Locate the cell with the specified text and output its (X, Y) center coordinate. 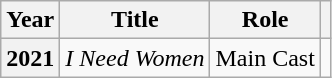
2021 (30, 58)
Main Cast (265, 58)
I Need Women (135, 58)
Role (265, 20)
Title (135, 20)
Year (30, 20)
